Output the [X, Y] coordinate of the center of the cell containing the given text.  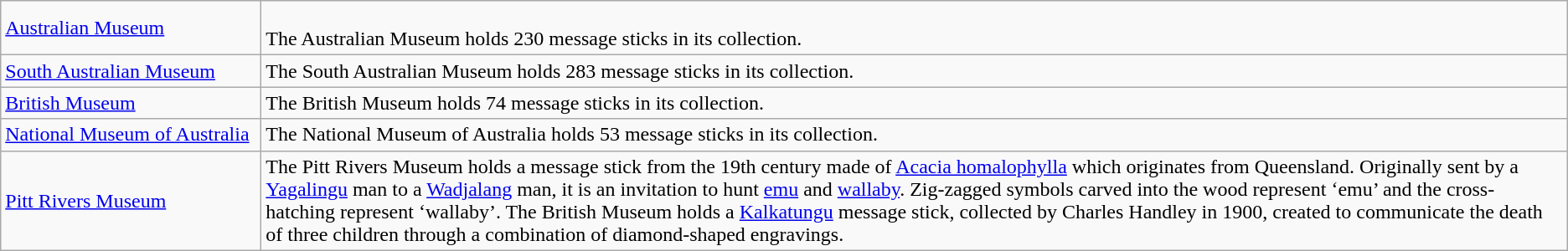
The National Museum of Australia holds 53 message sticks in its collection. [915, 135]
National Museum of Australia [131, 135]
The British Museum holds 74 message sticks in its collection. [915, 103]
The South Australian Museum holds 283 message sticks in its collection. [915, 71]
British Museum [131, 103]
The Australian Museum holds 230 message sticks in its collection. [915, 28]
Pitt Rivers Museum [131, 201]
Australian Museum [131, 28]
South Australian Museum [131, 71]
